Scan for the cell matching the given text and deliver its [x, y] coordinate at center. 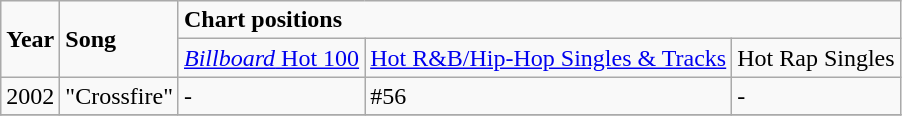
Hot R&B/Hip-Hop Singles & Tracks [548, 58]
2002 [30, 96]
Chart positions [539, 20]
Song [120, 39]
"Crossfire" [120, 96]
Hot Rap Singles [816, 58]
#56 [548, 96]
Year [30, 39]
Billboard Hot 100 [271, 58]
